Output the (X, Y) coordinate of the center of the cell containing the given text.  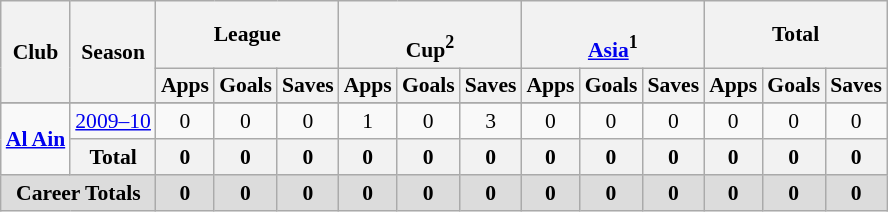
Club (36, 52)
Cup2 (430, 34)
Al Ain (36, 140)
Season (113, 52)
2009–10 (113, 122)
1 (368, 122)
Career Totals (78, 193)
League (248, 34)
Asia1 (612, 34)
3 (491, 122)
